Output the (X, Y) coordinate of the center of the cell containing the given text.  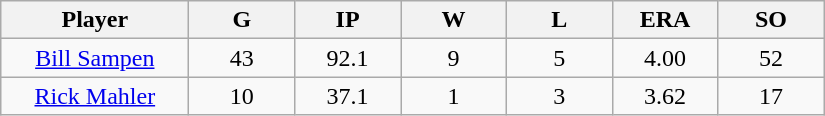
4.00 (665, 58)
3 (559, 96)
5 (559, 58)
Bill Sampen (95, 58)
37.1 (348, 96)
1 (454, 96)
43 (242, 58)
SO (771, 20)
IP (348, 20)
92.1 (348, 58)
52 (771, 58)
Player (95, 20)
L (559, 20)
G (242, 20)
10 (242, 96)
Rick Mahler (95, 96)
W (454, 20)
ERA (665, 20)
17 (771, 96)
3.62 (665, 96)
9 (454, 58)
